Return (X, Y) of the center of cell containing provided text 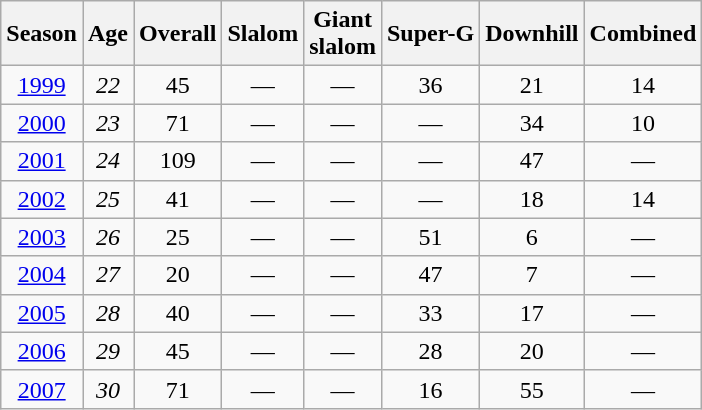
21 (532, 85)
27 (108, 275)
2002 (42, 199)
2003 (42, 237)
Slalom (263, 34)
24 (108, 161)
6 (532, 237)
2006 (42, 351)
Downhill (532, 34)
109 (178, 161)
33 (430, 313)
55 (532, 389)
41 (178, 199)
23 (108, 123)
17 (532, 313)
22 (108, 85)
Giantslalom (343, 34)
Combined (643, 34)
1999 (42, 85)
10 (643, 123)
51 (430, 237)
30 (108, 389)
Overall (178, 34)
26 (108, 237)
2005 (42, 313)
7 (532, 275)
2001 (42, 161)
2004 (42, 275)
40 (178, 313)
Age (108, 34)
16 (430, 389)
2007 (42, 389)
2000 (42, 123)
36 (430, 85)
Super-G (430, 34)
34 (532, 123)
18 (532, 199)
Season (42, 34)
29 (108, 351)
